For the text-containing cell, return its midpoint in (x, y) coordinate format. 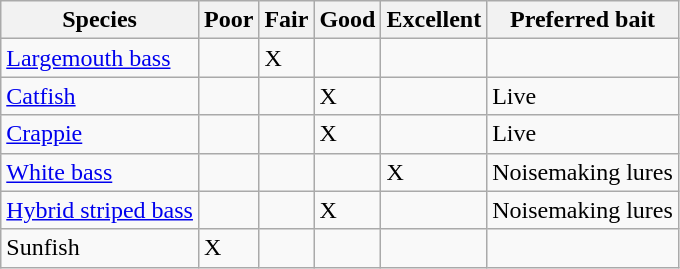
Sunfish (100, 248)
Excellent (434, 20)
Fair (286, 20)
Largemouth bass (100, 58)
Preferred bait (583, 20)
Species (100, 20)
Crappie (100, 134)
Catfish (100, 96)
Poor (228, 20)
Good (348, 20)
White bass (100, 172)
Hybrid striped bass (100, 210)
